Detect which cell encompasses the target text, then output its (X, Y) center coordinate. 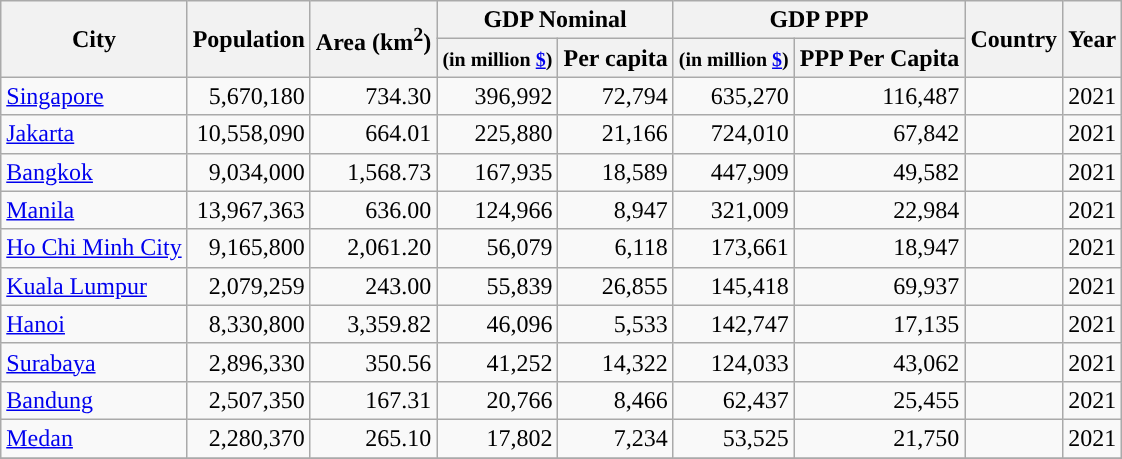
Ho Chi Minh City (94, 248)
Per capita (616, 58)
8,947 (616, 210)
8,330,800 (248, 324)
62,437 (734, 400)
Population (248, 39)
321,009 (734, 210)
724,010 (734, 134)
20,766 (498, 400)
GDP Nominal (555, 20)
18,947 (880, 248)
124,033 (734, 362)
18,589 (616, 172)
Year (1092, 39)
26,855 (616, 286)
1,568.73 (374, 172)
3,359.82 (374, 324)
22,984 (880, 210)
53,525 (734, 438)
2,061.20 (374, 248)
Country (1014, 39)
69,937 (880, 286)
21,166 (616, 134)
14,322 (616, 362)
9,034,000 (248, 172)
Kuala Lumpur (94, 286)
396,992 (498, 96)
Area (km2) (374, 39)
21,750 (880, 438)
2,507,350 (248, 400)
8,466 (616, 400)
7,234 (616, 438)
City (94, 39)
167.31 (374, 400)
56,079 (498, 248)
225,880 (498, 134)
17,135 (880, 324)
734.30 (374, 96)
Jakarta (94, 134)
Hanoi (94, 324)
5,533 (616, 324)
5,670,180 (248, 96)
636.00 (374, 210)
664.01 (374, 134)
Manila (94, 210)
13,967,363 (248, 210)
124,966 (498, 210)
17,802 (498, 438)
243.00 (374, 286)
Surabaya (94, 362)
72,794 (616, 96)
10,558,090 (248, 134)
2,280,370 (248, 438)
173,661 (734, 248)
9,165,800 (248, 248)
447,909 (734, 172)
6,118 (616, 248)
41,252 (498, 362)
2,896,330 (248, 362)
43,062 (880, 362)
Bangkok (94, 172)
142,747 (734, 324)
49,582 (880, 172)
46,096 (498, 324)
167,935 (498, 172)
Bandung (94, 400)
Medan (94, 438)
55,839 (498, 286)
350.56 (374, 362)
635,270 (734, 96)
67,842 (880, 134)
Singapore (94, 96)
25,455 (880, 400)
GDP PPP (819, 20)
116,487 (880, 96)
2,079,259 (248, 286)
265.10 (374, 438)
145,418 (734, 286)
PPP Per Capita (880, 58)
